Detect which cell encompasses the target text, then output its [x, y] center coordinate. 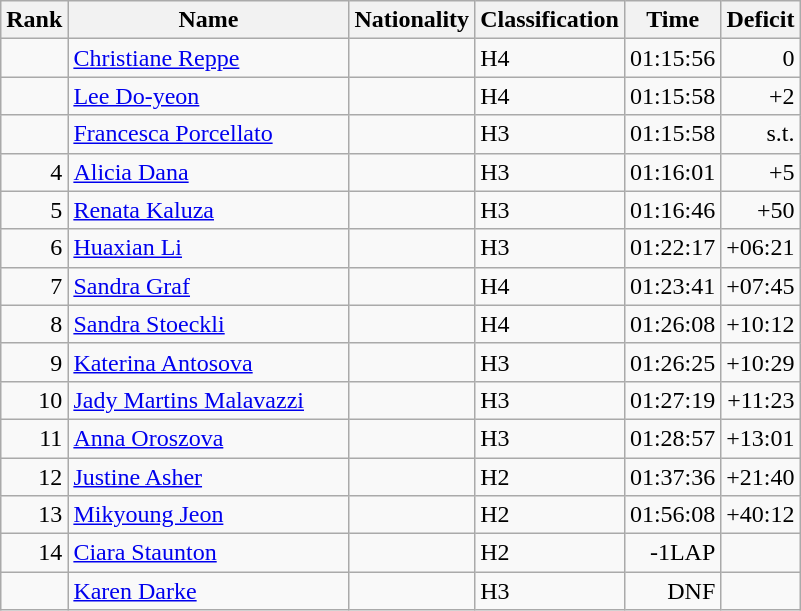
01:27:19 [672, 400]
4 [34, 172]
10 [34, 400]
+10:29 [760, 362]
7 [34, 286]
6 [34, 248]
s.t. [760, 134]
Katerina Antosova [208, 362]
11 [34, 438]
Rank [34, 20]
Justine Asher [208, 477]
01:15:56 [672, 58]
01:23:41 [672, 286]
5 [34, 210]
13 [34, 515]
Anna Oroszova [208, 438]
Deficit [760, 20]
Classification [550, 20]
Christiane Reppe [208, 58]
Alicia Dana [208, 172]
01:22:17 [672, 248]
Jady Martins Malavazzi [208, 400]
12 [34, 477]
Mikyoung Jeon [208, 515]
Sandra Stoeckli [208, 324]
Renata Kaluza [208, 210]
Huaxian Li [208, 248]
Time [672, 20]
0 [760, 58]
8 [34, 324]
01:26:08 [672, 324]
Ciara Staunton [208, 553]
Name [208, 20]
+40:12 [760, 515]
Francesca Porcellato [208, 134]
DNF [672, 591]
Nationality [412, 20]
01:56:08 [672, 515]
9 [34, 362]
+2 [760, 96]
01:37:36 [672, 477]
+06:21 [760, 248]
-1LAP [672, 553]
Lee Do-yeon [208, 96]
Sandra Graf [208, 286]
01:28:57 [672, 438]
+10:12 [760, 324]
+21:40 [760, 477]
+50 [760, 210]
01:16:46 [672, 210]
01:26:25 [672, 362]
+07:45 [760, 286]
+5 [760, 172]
Karen Darke [208, 591]
01:16:01 [672, 172]
14 [34, 553]
+13:01 [760, 438]
+11:23 [760, 400]
